Detect which cell encompasses the target text, then output its (x, y) center coordinate. 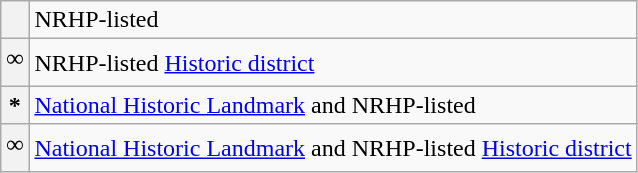
* (15, 105)
NRHP-listed (333, 20)
National Historic Landmark and NRHP-listed Historic district (333, 148)
NRHP-listed Historic district (333, 63)
National Historic Landmark and NRHP-listed (333, 105)
